Provide the (x, y) coordinate of the cell's center where the given text is located.  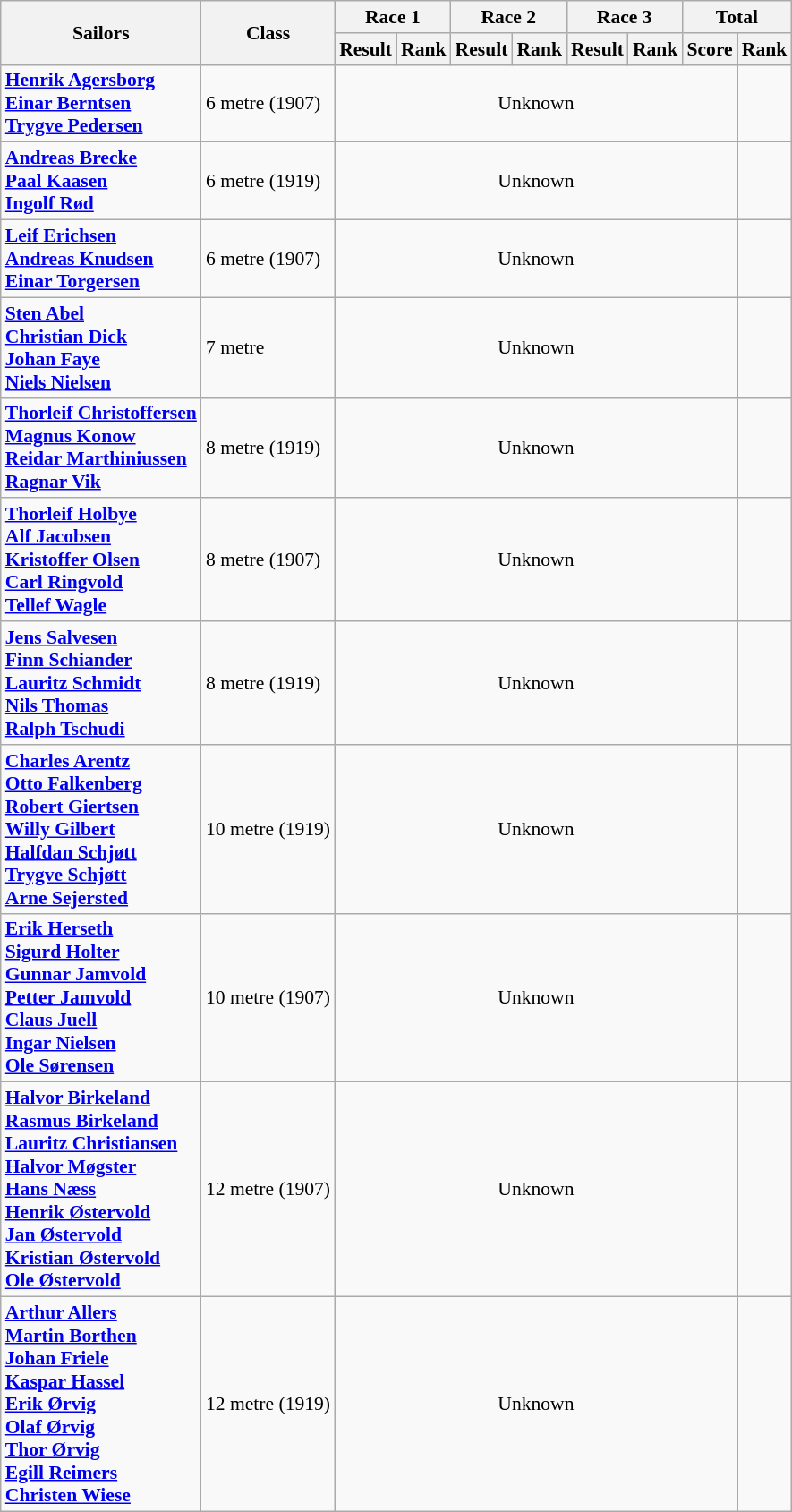
6 metre (1919) (268, 181)
Henrik Agersborg Einar Berntsen Trygve Pedersen (101, 104)
Race 1 (392, 17)
Charles Arentz Otto Falkenberg Robert Giertsen Willy Gilbert Halfdan Schjøtt Trygve Schjøtt Arne Sejersted (101, 829)
10 metre (1919) (268, 829)
Race 2 (508, 17)
Score (709, 49)
12 metre (1907) (268, 1190)
Race 3 (625, 17)
Thorleif Christoffersen Magnus Konow Reidar Marthiniussen Ragnar Vik (101, 448)
Total (737, 17)
10 metre (1907) (268, 997)
Class (268, 32)
Arthur Allers Martin Borthen Johan Friele Kaspar Hassel Erik Ørvig Olaf Ørvig Thor Ørvig Egill Reimers Christen Wiese (101, 1405)
Andreas Brecke Paal Kaasen Ingolf Rød (101, 181)
12 metre (1919) (268, 1405)
Jens Salvesen Finn Schiander Lauritz Schmidt Nils Thomas Ralph Tschudi (101, 683)
Sten Abel Christian Dick Johan Faye Niels Nielsen (101, 347)
Halvor Birkeland Rasmus Birkeland Lauritz Christiansen Halvor Møgster Hans Næss Henrik Østervold Jan Østervold Kristian Østervold Ole Østervold (101, 1190)
Leif Erichsen Andreas Knudsen Einar Torgersen (101, 260)
8 metre (1907) (268, 560)
7 metre (268, 347)
Erik Herseth Sigurd Holter Gunnar Jamvold Petter Jamvold Claus Juell Ingar Nielsen Ole Sørensen (101, 997)
Thorleif Holbye Alf Jacobsen Kristoffer Olsen Carl Ringvold Tellef Wagle (101, 560)
Sailors (101, 32)
